Locate the cell with the specified text and output its (x, y) center coordinate. 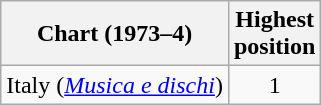
Chart (1973–4) (115, 34)
1 (274, 85)
Italy (Musica e dischi) (115, 85)
Highestposition (274, 34)
